Return [X, Y] of the center of cell containing provided text 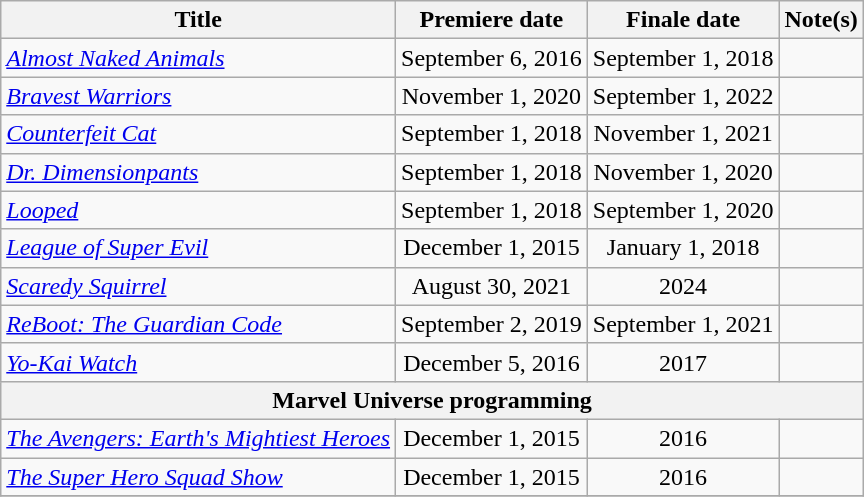
Dr. Dimensionpants [198, 172]
Note(s) [821, 20]
2024 [683, 286]
August 30, 2021 [492, 286]
Finale date [683, 20]
2017 [683, 362]
Counterfeit Cat [198, 134]
January 1, 2018 [683, 248]
Scaredy Squirrel [198, 286]
Looped [198, 210]
League of Super Evil [198, 248]
September 2, 2019 [492, 324]
September 6, 2016 [492, 58]
Bravest Warriors [198, 96]
September 1, 2022 [683, 96]
Marvel Universe programming [432, 400]
ReBoot: The Guardian Code [198, 324]
Almost Naked Animals [198, 58]
Premiere date [492, 20]
December 5, 2016 [492, 362]
September 1, 2020 [683, 210]
Yo-Kai Watch [198, 362]
November 1, 2021 [683, 134]
The Super Hero Squad Show [198, 477]
Title [198, 20]
The Avengers: Earth's Mightiest Heroes [198, 438]
September 1, 2021 [683, 324]
